Output the (X, Y) coordinate of the center of the cell containing the given text.  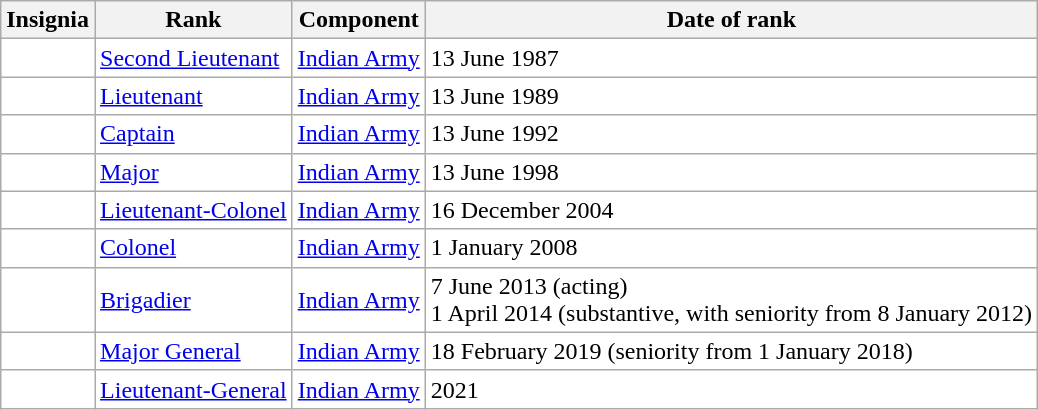
18 February 2019 (seniority from 1 January 2018) (731, 351)
2021 (731, 389)
Major (194, 172)
16 December 2004 (731, 210)
Captain (194, 134)
Lieutenant-General (194, 389)
Lieutenant (194, 96)
Insignia (48, 20)
7 June 2013 (acting)1 April 2014 (substantive, with seniority from 8 January 2012) (731, 300)
13 June 1989 (731, 96)
Colonel (194, 248)
13 June 1987 (731, 58)
13 June 1992 (731, 134)
Major General (194, 351)
Lieutenant-Colonel (194, 210)
13 June 1998 (731, 172)
Component (358, 20)
Date of rank (731, 20)
Brigadier (194, 300)
1 January 2008 (731, 248)
Second Lieutenant (194, 58)
Rank (194, 20)
